Determine the [x, y] coordinate at the center of the cell enclosing the given text.  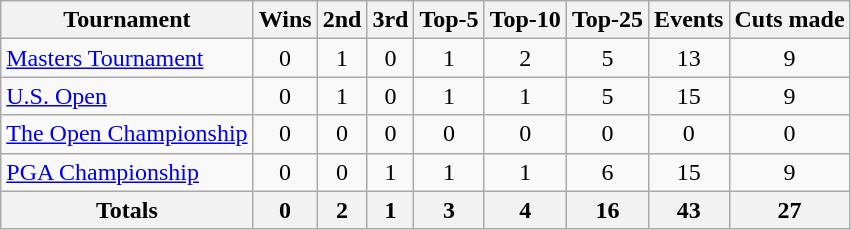
Top-5 [449, 20]
2nd [342, 20]
U.S. Open [127, 96]
Totals [127, 210]
3 [449, 210]
Top-10 [525, 20]
6 [607, 172]
27 [790, 210]
43 [689, 210]
16 [607, 210]
Cuts made [790, 20]
Masters Tournament [127, 58]
4 [525, 210]
Wins [285, 20]
3rd [390, 20]
Tournament [127, 20]
The Open Championship [127, 134]
Top-25 [607, 20]
PGA Championship [127, 172]
13 [689, 58]
Events [689, 20]
